For the text-containing cell, return its midpoint in [X, Y] coordinate format. 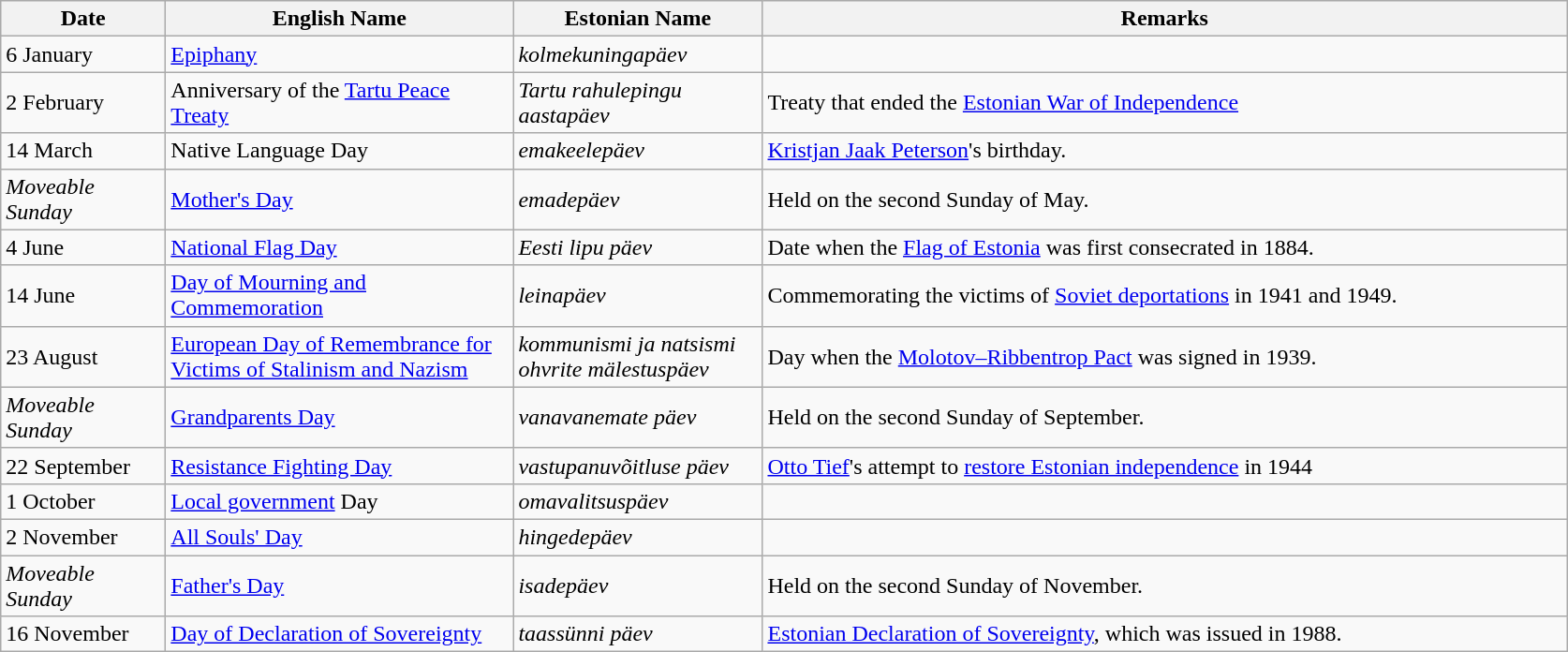
14 June [83, 296]
Eesti lipu päev [638, 247]
Date [83, 19]
Father's Day [339, 585]
kommunismi ja natsismi ohvrite mälestuspäev [638, 356]
16 November [83, 634]
taassünni päev [638, 634]
Date when the Flag of Estonia was first consecrated in 1884. [1165, 247]
Day when the Molotov–Ribbentrop Pact was signed in 1939. [1165, 356]
Tartu rahulepingu aastapäev [638, 103]
Day of Mourning and Commemoration [339, 296]
2 February [83, 103]
14 March [83, 151]
isadepäev [638, 585]
Native Language Day [339, 151]
leinapäev [638, 296]
1 October [83, 501]
Held on the second Sunday of May. [1165, 199]
omavalitsuspäev [638, 501]
hingedepäev [638, 537]
Treaty that ended the Estonian War of Independence [1165, 103]
Estonian Name [638, 19]
4 June [83, 247]
Commemorating the victims of Soviet deportations in 1941 and 1949. [1165, 296]
Epiphany [339, 54]
Resistance Fighting Day [339, 466]
Estonian Declaration of Sovereignty, which was issued in 1988. [1165, 634]
English Name [339, 19]
2 November [83, 537]
6 January [83, 54]
Kristjan Jaak Peterson's birthday. [1165, 151]
vanavanemate päev [638, 418]
emadepäev [638, 199]
kolmekuningapäev [638, 54]
European Day of Remembrance for Victims of Stalinism and Nazism [339, 356]
Held on the second Sunday of September. [1165, 418]
All Souls' Day [339, 537]
23 August [83, 356]
Grandparents Day [339, 418]
Mother's Day [339, 199]
Otto Tief's attempt to restore Estonian independence in 1944 [1165, 466]
vastupanuvõitluse päev [638, 466]
Remarks [1165, 19]
National Flag Day [339, 247]
Local government Day [339, 501]
Held on the second Sunday of November. [1165, 585]
Anniversary of the Tartu Peace Treaty [339, 103]
Day of Declaration of Sovereignty [339, 634]
22 September [83, 466]
emakeelepäev [638, 151]
